Output the [X, Y] coordinate of the center of the cell containing the given text.  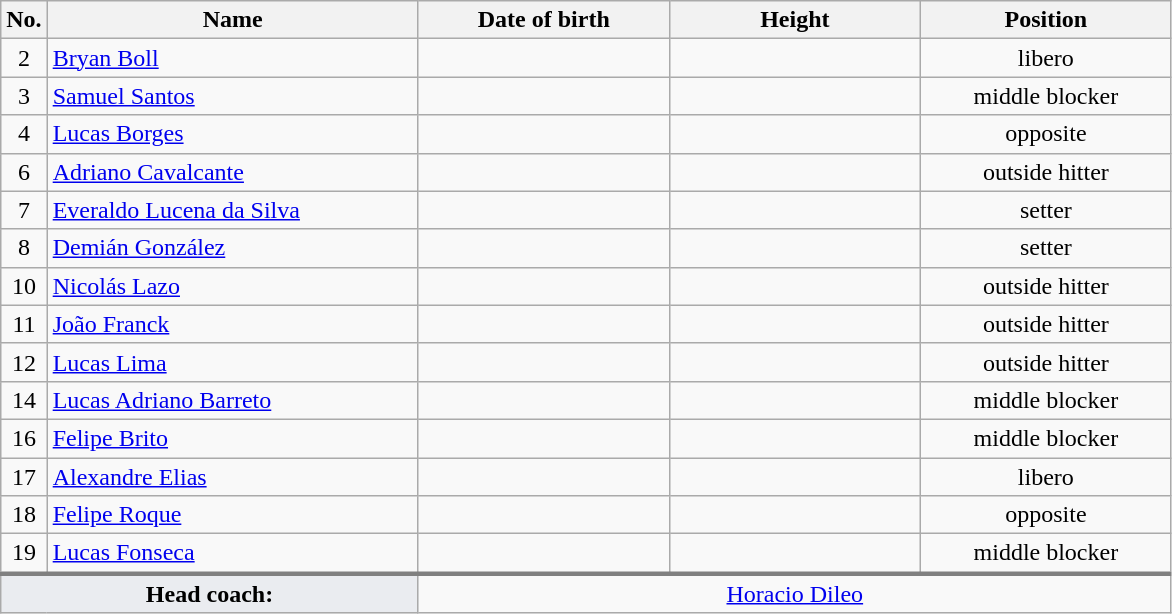
Date of birth [544, 20]
Horacio Dileo [794, 593]
16 [24, 438]
19 [24, 554]
Everaldo Lucena da Silva [232, 210]
17 [24, 477]
12 [24, 362]
João Franck [232, 324]
Position [1046, 20]
Head coach: [210, 593]
Bryan Boll [232, 58]
Lucas Fonseca [232, 554]
Adriano Cavalcante [232, 172]
6 [24, 172]
Height [794, 20]
Nicolás Lazo [232, 286]
18 [24, 515]
Demián González [232, 248]
Alexandre Elias [232, 477]
11 [24, 324]
Name [232, 20]
14 [24, 400]
8 [24, 248]
10 [24, 286]
7 [24, 210]
Samuel Santos [232, 96]
Lucas Lima [232, 362]
No. [24, 20]
3 [24, 96]
Lucas Adriano Barreto [232, 400]
2 [24, 58]
Felipe Brito [232, 438]
Felipe Roque [232, 515]
Lucas Borges [232, 134]
4 [24, 134]
